Find where the given text appears and provide that cell's center as (x, y) coordinate. 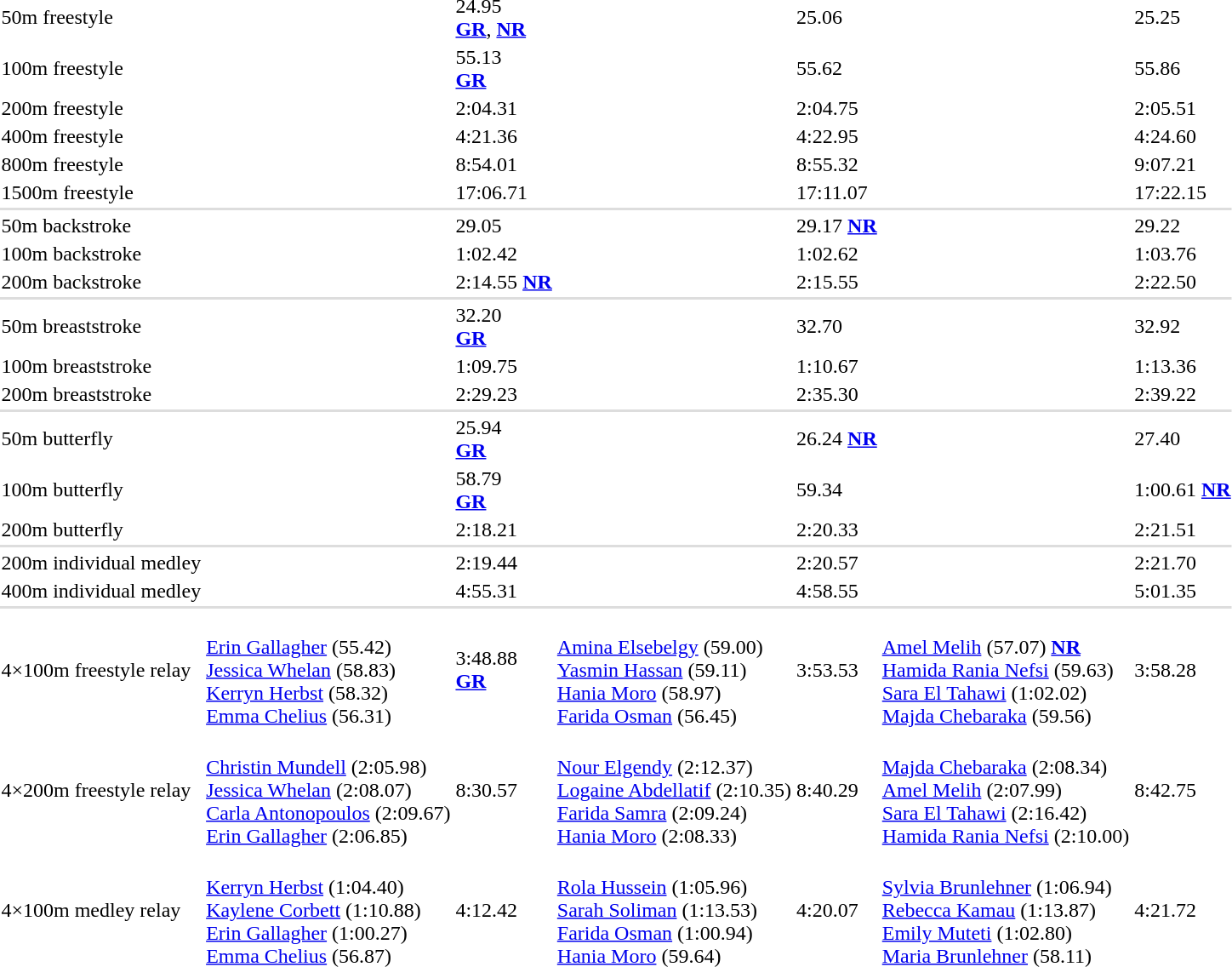
1:10.67 (837, 366)
50m butterfly (101, 439)
17:06.71 (504, 192)
4×200m freestyle relay (101, 790)
58.79GR (504, 490)
5:01.35 (1183, 591)
8:40.29 (837, 790)
100m backstroke (101, 254)
2:39.22 (1183, 394)
2:15.55 (837, 282)
17:22.15 (1183, 192)
8:42.75 (1183, 790)
1:02.42 (504, 254)
200m breaststroke (101, 394)
4:58.55 (837, 591)
1:13.36 (1183, 366)
1:03.76 (1183, 254)
Majda Chebaraka (2:08.34)Amel Melih (2:07.99)Sara El Tahawi (2:16.42)Hamida Rania Nefsi (2:10.00) (1006, 790)
100m breaststroke (101, 366)
400m freestyle (101, 136)
2:22.50 (1183, 282)
2:18.21 (504, 529)
1500m freestyle (101, 192)
29.17 NR (837, 226)
2:05.51 (1183, 108)
8:30.57 (504, 790)
Nour Elgendy (2:12.37)Logaine Abdellatif (2:10.35)Farida Samra (2:09.24)Hania Moro (2:08.33) (674, 790)
1:00.61 NR (1183, 490)
2:29.23 (504, 394)
4:55.31 (504, 591)
2:21.51 (1183, 529)
3:48.88GR (504, 670)
100m butterfly (101, 490)
26.24 NR (837, 439)
Amina Elsebelgy (59.00)Yasmin Hassan (59.11)Hania Moro (58.97)Farida Osman (56.45) (674, 670)
17:11.07 (837, 192)
8:54.01 (504, 164)
9:07.21 (1183, 164)
200m freestyle (101, 108)
2:35.30 (837, 394)
55.62 (837, 68)
3:58.28 (1183, 670)
2:04.31 (504, 108)
2:20.33 (837, 529)
50m breaststroke (101, 327)
59.34 (837, 490)
400m individual medley (101, 591)
32.20GR (504, 327)
100m freestyle (101, 68)
29.05 (504, 226)
200m butterfly (101, 529)
1:09.75 (504, 366)
200m backstroke (101, 282)
Erin Gallagher (55.42)Jessica Whelan (58.83)Kerryn Herbst (58.32)Emma Chelius (56.31) (328, 670)
50m backstroke (101, 226)
2:20.57 (837, 563)
2:04.75 (837, 108)
29.22 (1183, 226)
4×100m freestyle relay (101, 670)
200m individual medley (101, 563)
55.86 (1183, 68)
2:21.70 (1183, 563)
800m freestyle (101, 164)
55.13GR (504, 68)
4:21.36 (504, 136)
32.92 (1183, 327)
32.70 (837, 327)
Christin Mundell (2:05.98)Jessica Whelan (2:08.07)Carla Antonopoulos (2:09.67)Erin Gallagher (2:06.85) (328, 790)
25.94GR (504, 439)
27.40 (1183, 439)
4:22.95 (837, 136)
1:02.62 (837, 254)
2:14.55 NR (504, 282)
4:24.60 (1183, 136)
8:55.32 (837, 164)
3:53.53 (837, 670)
2:19.44 (504, 563)
Amel Melih (57.07) NRHamida Rania Nefsi (59.63)Sara El Tahawi (1:02.02)Majda Chebaraka (59.56) (1006, 670)
